For the text-containing cell, return its midpoint in (X, Y) coordinate format. 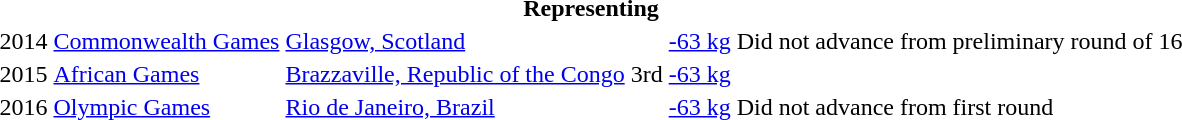
African Games (166, 74)
Brazzaville, Republic of the Congo (455, 74)
3rd (646, 74)
Glasgow, Scotland (455, 41)
Commonwealth Games (166, 41)
